Provide the (X, Y) coordinate of the cell's center where the given text is located.  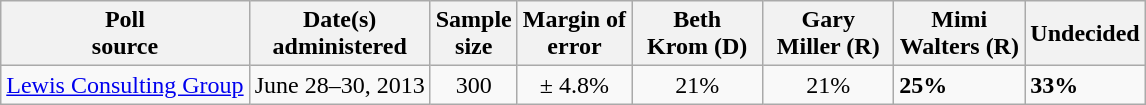
Lewis Consulting Group (125, 85)
300 (474, 85)
Undecided (1085, 34)
BethKrom (D) (698, 34)
Margin oferror (574, 34)
Samplesize (474, 34)
GaryMiller (R) (828, 34)
33% (1085, 85)
Date(s)administered (340, 34)
MimiWalters (R) (960, 34)
25% (960, 85)
± 4.8% (574, 85)
Pollsource (125, 34)
June 28–30, 2013 (340, 85)
